Capture the cell that displays the provided text and extract its (X, Y) central coordinate. 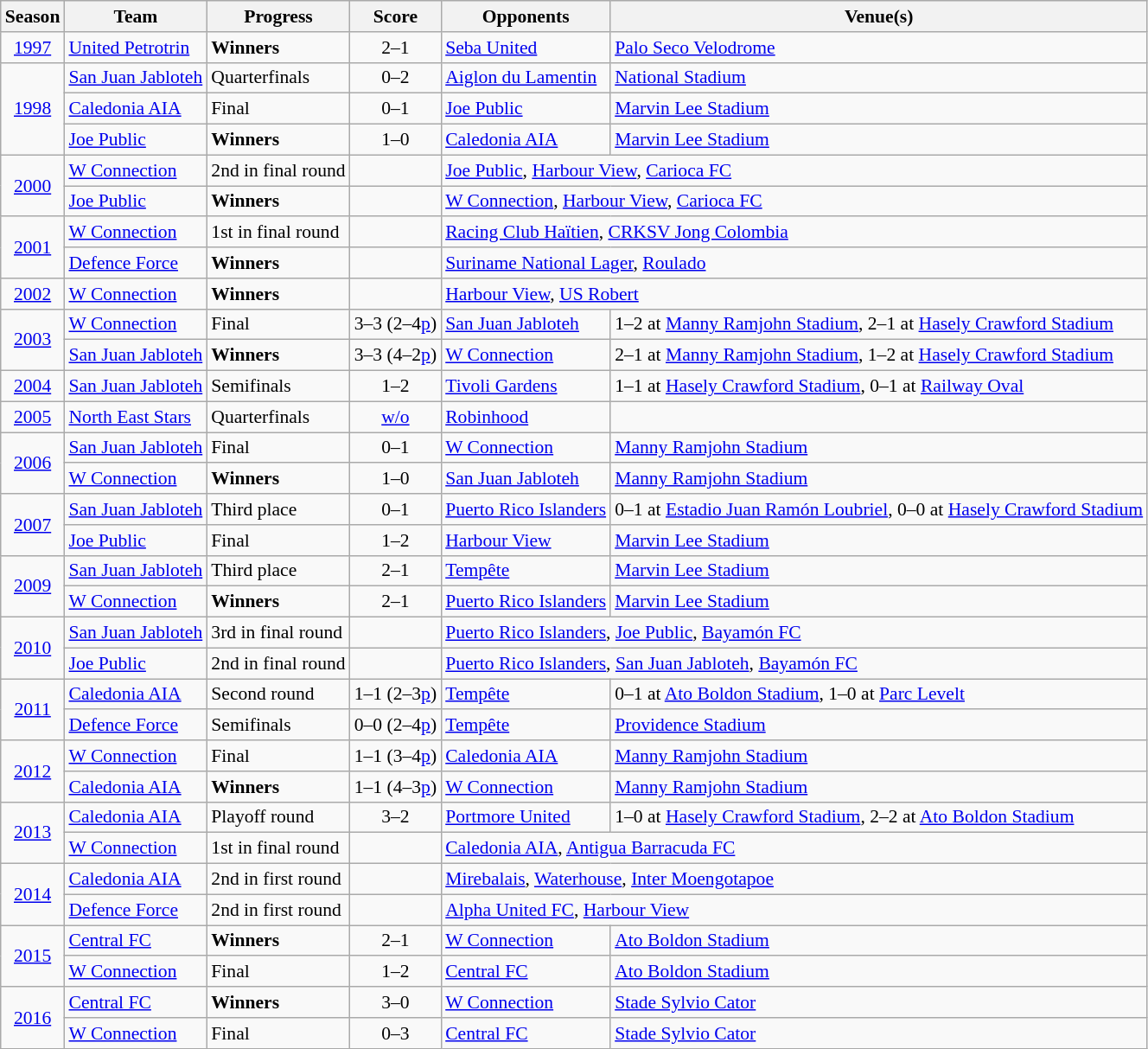
Harbour View (526, 540)
Providence Stadium (878, 726)
w/o (396, 417)
2015 (33, 956)
1998 (33, 109)
0–1 at Estadio Juan Ramón Loubriel, 0–0 at Hasely Crawford Stadium (878, 509)
1–1 (4–3p) (396, 787)
Mirebalais, Waterhouse, Inter Moengotapoe (794, 879)
2001 (33, 247)
W Connection, Harbour View, Carioca FC (794, 201)
2000 (33, 185)
3–0 (396, 1002)
2009 (33, 586)
Joe Public, Harbour View, Carioca FC (794, 170)
Suriname National Lager, Roulado (794, 263)
Playoff round (278, 817)
Palo Seco Velodrome (878, 48)
Venue(s) (878, 16)
Season (33, 16)
1–0 at Hasely Crawford Stadium, 2–2 at Ato Boldon Stadium (878, 817)
Robinhood (526, 417)
Tivoli Gardens (526, 387)
Puerto Rico Islanders, Joe Public, Bayamón FC (794, 633)
2012 (33, 771)
Second round (278, 694)
Team (135, 16)
Harbour View, US Robert (794, 294)
Racing Club Haïtien, CRKSV Jong Colombia (794, 233)
0–2 (396, 78)
Portmore United (526, 817)
3–3 (2–4p) (396, 324)
2014 (33, 894)
0–1 at Ato Boldon Stadium, 1–0 at Parc Levelt (878, 694)
3–2 (396, 817)
National Stadium (878, 78)
North East Stars (135, 417)
2013 (33, 832)
1997 (33, 48)
Score (396, 16)
2003 (33, 339)
1–1 (3–4p) (396, 756)
Progress (278, 16)
3rd in final round (278, 633)
1–2 at Manny Ramjohn Stadium, 2–1 at Hasely Crawford Stadium (878, 324)
2005 (33, 417)
1–1 (2–3p) (396, 694)
Aiglon du Lamentin (526, 78)
0–3 (396, 1033)
1–1 at Hasely Crawford Stadium, 0–1 at Railway Oval (878, 387)
2004 (33, 387)
Puerto Rico Islanders, San Juan Jabloteh, Bayamón FC (794, 663)
0–0 (2–4p) (396, 726)
Caledonia AIA, Antigua Barracuda FC (794, 848)
Alpha United FC, Harbour View (794, 910)
Opponents (526, 16)
2016 (33, 1017)
2007 (33, 524)
2002 (33, 294)
2011 (33, 709)
2006 (33, 464)
United Petrotrin (135, 48)
2–1 at Manny Ramjohn Stadium, 1–2 at Hasely Crawford Stadium (878, 355)
3–3 (4–2p) (396, 355)
2010 (33, 649)
Seba United (526, 48)
